Return the [X, Y] coordinate for the center point of the cell that contains the specified text.  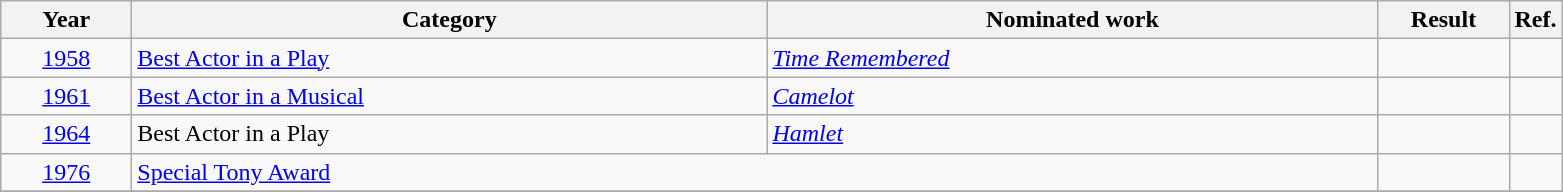
Result [1444, 20]
1964 [66, 134]
Camelot [1072, 96]
Category [450, 20]
Best Actor in a Musical [450, 96]
1958 [66, 58]
Nominated work [1072, 20]
Special Tony Award [755, 172]
1961 [66, 96]
Ref. [1536, 20]
Hamlet [1072, 134]
1976 [66, 172]
Year [66, 20]
Time Remembered [1072, 58]
